Return the [x, y] coordinate for the center point of the cell that contains the specified text.  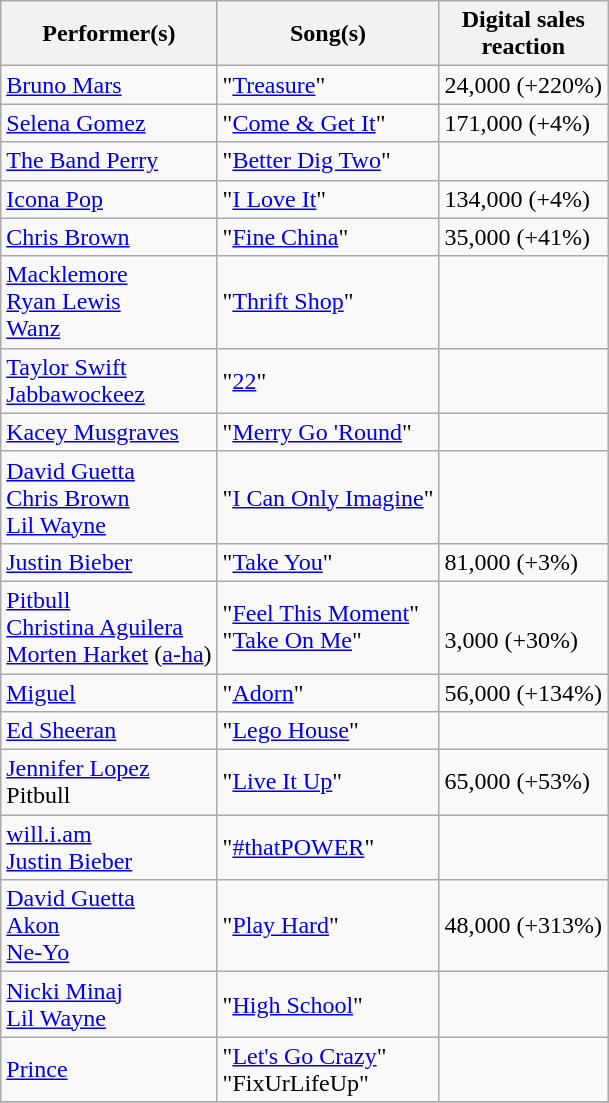
Performer(s) [109, 34]
Bruno Mars [109, 85]
MacklemoreRyan LewisWanz [109, 302]
"Live It Up" [328, 782]
The Band Perry [109, 161]
"Treasure" [328, 85]
Kacey Musgraves [109, 432]
Justin Bieber [109, 562]
David GuettaAkonNe-Yo [109, 926]
"Fine China" [328, 237]
"High School" [328, 1004]
"Feel This Moment""Take On Me" [328, 627]
Jennifer LopezPitbull [109, 782]
"22" [328, 380]
"Play Hard" [328, 926]
Song(s) [328, 34]
48,000 (+313%) [524, 926]
"Adorn" [328, 693]
Nicki MinajLil Wayne [109, 1004]
Icona Pop [109, 199]
"Let's Go Crazy""FixUrLifeUp" [328, 1070]
Prince [109, 1070]
"Come & Get It" [328, 123]
Selena Gomez [109, 123]
24,000 (+220%) [524, 85]
will.i.amJustin Bieber [109, 848]
3,000 (+30%) [524, 627]
"Merry Go 'Round" [328, 432]
PitbullChristina AguileraMorten Harket (a-ha) [109, 627]
"Take You" [328, 562]
65,000 (+53%) [524, 782]
134,000 (+4%) [524, 199]
"Lego House" [328, 731]
"#thatPOWER" [328, 848]
Digital salesreaction [524, 34]
"I Love It" [328, 199]
"Thrift Shop" [328, 302]
171,000 (+4%) [524, 123]
Chris Brown [109, 237]
81,000 (+3%) [524, 562]
Miguel [109, 693]
"Better Dig Two" [328, 161]
35,000 (+41%) [524, 237]
David GuettaChris BrownLil Wayne [109, 497]
Taylor SwiftJabbawockeez [109, 380]
56,000 (+134%) [524, 693]
"I Can Only Imagine" [328, 497]
Ed Sheeran [109, 731]
